From the cell containing the given text, extract its center point as [x, y] coordinate. 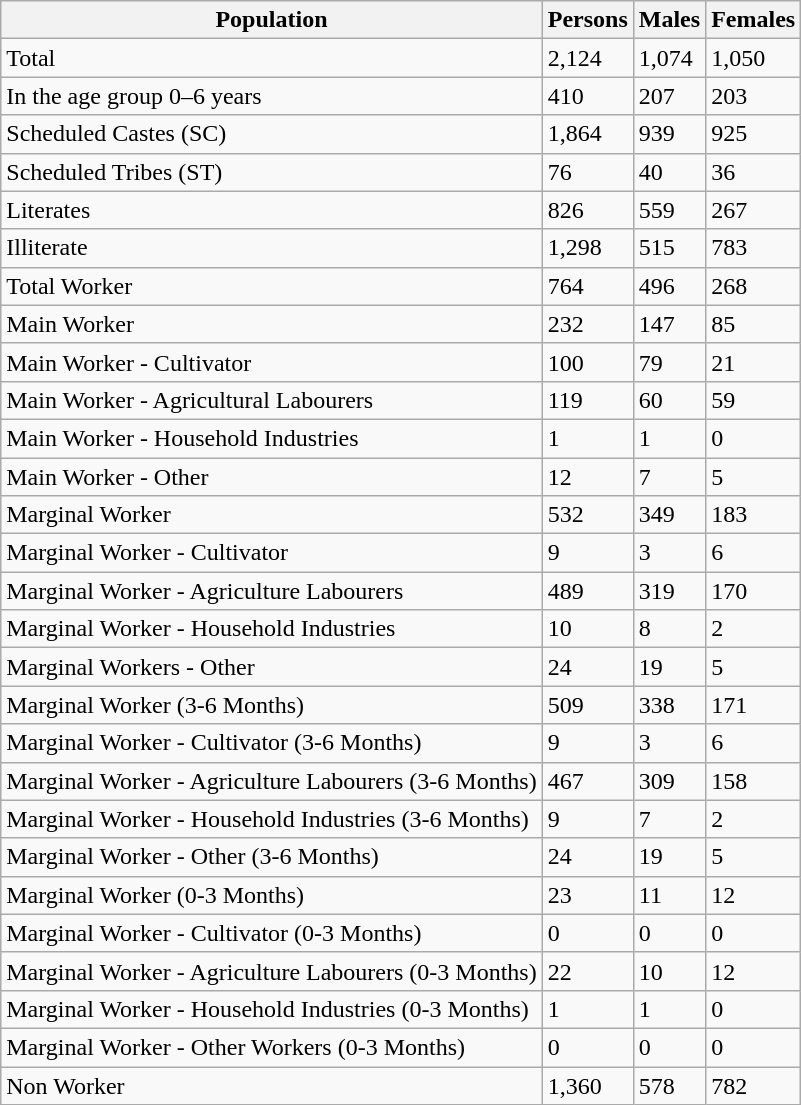
309 [669, 781]
268 [754, 286]
Marginal Worker - Agriculture Labourers (3-6 Months) [272, 781]
232 [588, 324]
532 [588, 515]
22 [588, 971]
Literates [272, 210]
Males [669, 20]
Main Worker - Agricultural Labourers [272, 400]
79 [669, 362]
782 [754, 1085]
Population [272, 20]
Marginal Worker - Household Industries (0-3 Months) [272, 1009]
76 [588, 172]
Marginal Worker (3-6 Months) [272, 705]
Non Worker [272, 1085]
100 [588, 362]
764 [588, 286]
23 [588, 895]
467 [588, 781]
119 [588, 400]
Marginal Worker [272, 515]
21 [754, 362]
147 [669, 324]
Females [754, 20]
1,360 [588, 1085]
Marginal Worker - Cultivator [272, 553]
925 [754, 134]
11 [669, 895]
171 [754, 705]
36 [754, 172]
826 [588, 210]
939 [669, 134]
783 [754, 248]
Main Worker - Cultivator [272, 362]
578 [669, 1085]
1,298 [588, 248]
183 [754, 515]
Marginal Worker (0-3 Months) [272, 895]
40 [669, 172]
319 [669, 591]
496 [669, 286]
338 [669, 705]
Marginal Worker - Household Industries [272, 629]
489 [588, 591]
267 [754, 210]
Marginal Worker - Household Industries (3-6 Months) [272, 819]
60 [669, 400]
Marginal Worker - Cultivator (3-6 Months) [272, 743]
515 [669, 248]
Scheduled Castes (SC) [272, 134]
158 [754, 781]
170 [754, 591]
Marginal Workers - Other [272, 667]
2,124 [588, 58]
207 [669, 96]
Marginal Worker - Cultivator (0-3 Months) [272, 933]
410 [588, 96]
349 [669, 515]
8 [669, 629]
1,864 [588, 134]
Scheduled Tribes (ST) [272, 172]
Total Worker [272, 286]
Marginal Worker - Agriculture Labourers (0-3 Months) [272, 971]
In the age group 0–6 years [272, 96]
Illiterate [272, 248]
85 [754, 324]
59 [754, 400]
Persons [588, 20]
Marginal Worker - Agriculture Labourers [272, 591]
Main Worker [272, 324]
Marginal Worker - Other Workers (0-3 Months) [272, 1047]
559 [669, 210]
203 [754, 96]
1,074 [669, 58]
Main Worker - Household Industries [272, 438]
Total [272, 58]
Marginal Worker - Other (3-6 Months) [272, 857]
Main Worker - Other [272, 477]
1,050 [754, 58]
509 [588, 705]
